Search for the cell housing the specified text and yield its [x, y] center coordinate. 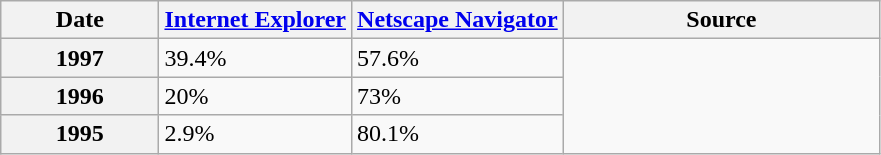
1995 [80, 134]
Source [721, 20]
39.4% [256, 58]
57.6% [458, 58]
Netscape Navigator [458, 20]
2.9% [256, 134]
80.1% [458, 134]
1997 [80, 58]
73% [458, 96]
1996 [80, 96]
Internet Explorer [256, 20]
Date [80, 20]
20% [256, 96]
